Output the (X, Y) coordinate of the center of the cell containing the given text.  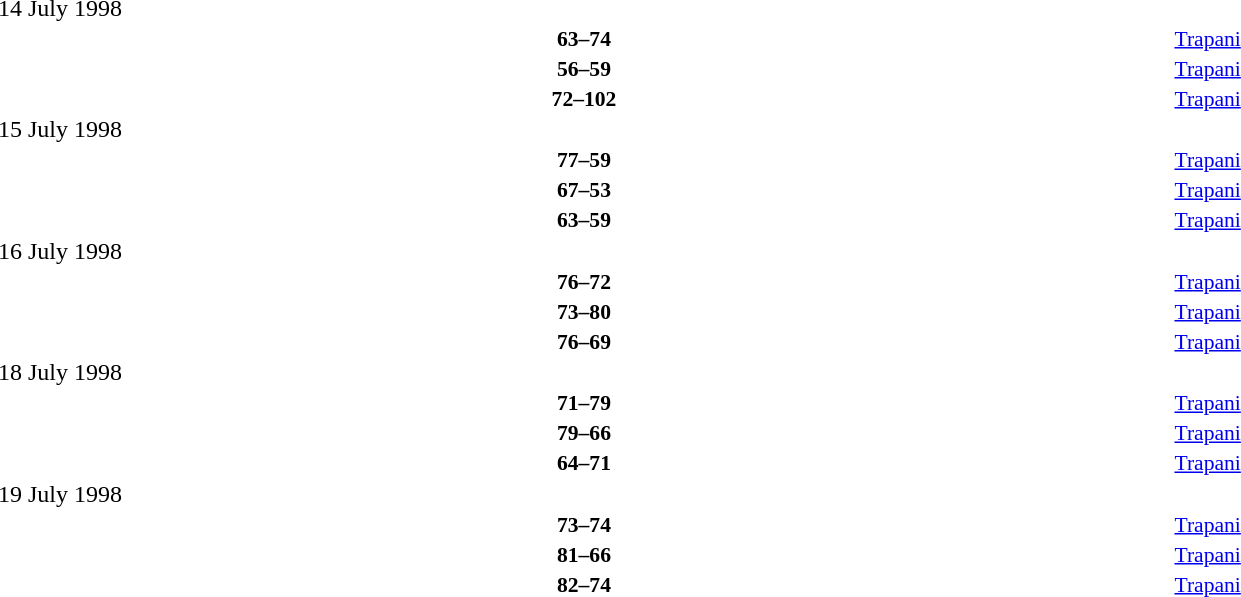
81–66 (584, 554)
63–74 (584, 38)
76–69 (584, 342)
76–72 (584, 282)
73–80 (584, 312)
64–71 (584, 463)
71–79 (584, 403)
56–59 (584, 68)
72–102 (584, 98)
63–59 (584, 220)
79–66 (584, 433)
77–59 (584, 160)
67–53 (584, 190)
73–74 (584, 524)
